Find where the given text appears and provide that cell's center as [x, y] coordinate. 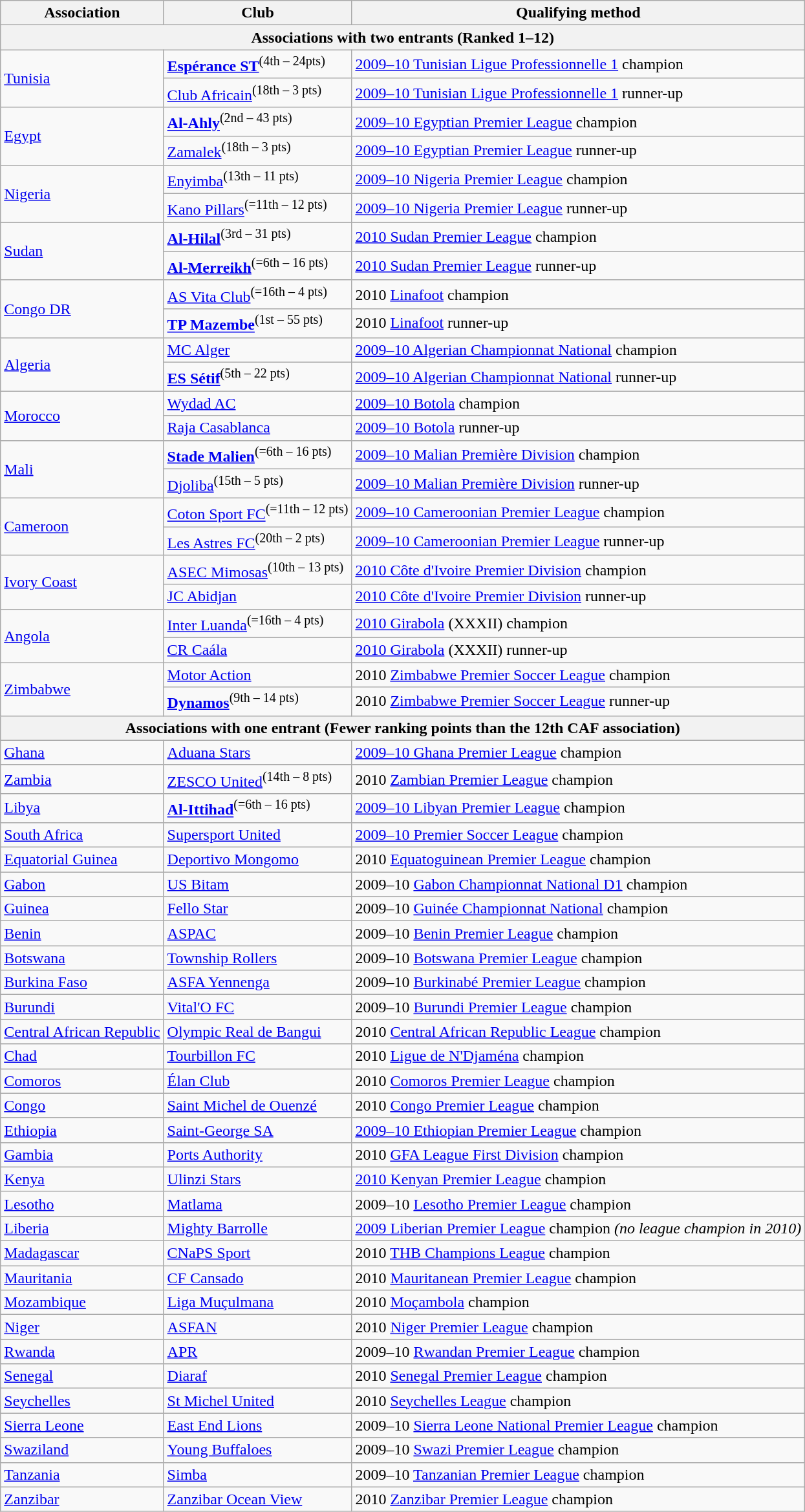
Supersport United [257, 835]
2010 Kenyan Premier League champion [578, 1179]
Senegal [82, 1376]
Egypt [82, 136]
Zanzibar Ocean View [257, 1499]
2010 Côte d'Ivoire Premier Division champion [578, 570]
Fello Star [257, 909]
Deportivo Mongomo [257, 860]
2009–10 Swazi Premier League champion [578, 1450]
2010 Seychelles League champion [578, 1401]
Qualifying method [578, 13]
Equatorial Guinea [82, 860]
Township Rollers [257, 958]
Kano Pillars(=11th – 12 pts) [257, 208]
Élan Club [257, 1081]
CNaPS Sport [257, 1253]
2010 Sudan Premier League champion [578, 237]
Ghana [82, 752]
Burundi [82, 1007]
Botswana [82, 958]
Saint Michel de Ouenzé [257, 1105]
2010 Zimbabwe Premier Soccer League champion [578, 675]
Associations with two entrants (Ranked 1–12) [403, 37]
Comoros [82, 1081]
2010 Moçambola champion [578, 1303]
2010 GFA League First Division champion [578, 1155]
2009–10 Rwandan Premier League champion [578, 1352]
Wydad AC [257, 403]
South Africa [82, 835]
Saint-George SA [257, 1130]
2010 Zanzibar Premier League champion [578, 1499]
Zambia [82, 780]
Club Africain(18th – 3 pts) [257, 93]
2009–10 Ethiopian Premier League champion [578, 1130]
2009–10 Tunisian Ligue Professionnelle 1 runner-up [578, 93]
Coton Sport FC(=11th – 12 pts) [257, 512]
AS Vita Club(=16th – 4 pts) [257, 295]
Nigeria [82, 194]
Zanzibar [82, 1499]
2009–10 Botola runner-up [578, 428]
Al-Hilal(3rd – 31 pts) [257, 237]
Motor Action [257, 675]
Mozambique [82, 1303]
Al-Ittihad(=6th – 16 pts) [257, 808]
St Michel United [257, 1401]
Congo [82, 1105]
Niger [82, 1327]
ASPAC [257, 933]
Rwanda [82, 1352]
East End Lions [257, 1425]
Cameroon [82, 526]
ASFAN [257, 1327]
Benin [82, 933]
Sierra Leone [82, 1425]
Liga Muçulmana [257, 1303]
2010 THB Champions League champion [578, 1253]
2009–10 Botswana Premier League champion [578, 958]
Zamalek(18th – 3 pts) [257, 151]
Chad [82, 1056]
APR [257, 1352]
2009–10 Premier Soccer League champion [578, 835]
2010 Linafoot runner-up [578, 323]
Mighty Barrolle [257, 1228]
2010 Côte d'Ivoire Premier Division runner-up [578, 597]
Swaziland [82, 1450]
Sudan [82, 251]
2010 Girabola (XXXII) runner-up [578, 650]
2009–10 Gabon Championnat National D1 champion [578, 884]
2009–10 Cameroonian Premier League runner-up [578, 542]
2009–10 Cameroonian Premier League champion [578, 512]
2010 Linafoot champion [578, 295]
ZESCO United(14th – 8 pts) [257, 780]
Angola [82, 636]
2009–10 Ghana Premier League champion [578, 752]
MC Alger [257, 350]
Central African Republic [82, 1032]
Association [82, 13]
Madagascar [82, 1253]
US Bitam [257, 884]
Vital'O FC [257, 1007]
Tanzania [82, 1475]
Mali [82, 469]
Les Astres FC(20th – 2 pts) [257, 542]
Simba [257, 1475]
2009–10 Botola champion [578, 403]
Ivory Coast [82, 582]
Ports Authority [257, 1155]
Gabon [82, 884]
2010 Mauritanean Premier League champion [578, 1278]
Al-Ahly(2nd – 43 pts) [257, 122]
Stade Malien(=6th – 16 pts) [257, 455]
2010 Ligue de N'Djaména champion [578, 1056]
Aduana Stars [257, 752]
2009–10 Nigeria Premier League runner-up [578, 208]
Libya [82, 808]
2009–10 Egyptian Premier League champion [578, 122]
2010 Equatoguinean Premier League champion [578, 860]
Ulinzi Stars [257, 1179]
Tourbillon FC [257, 1056]
2009–10 Nigeria Premier League champion [578, 180]
Zimbabwe [82, 689]
Dynamos(9th – 14 pts) [257, 702]
2009–10 Benin Premier League champion [578, 933]
ASFA Yennenga [257, 983]
Morocco [82, 416]
Inter Luanda(=16th – 4 pts) [257, 623]
2009 Liberian Premier League champion (no league champion in 2010) [578, 1228]
CR Caála [257, 650]
2010 Comoros Premier League champion [578, 1081]
2009–10 Guinée Championnat National champion [578, 909]
2010 Zambian Premier League champion [578, 780]
Enyimba(13th – 11 pts) [257, 180]
Djoliba(15th – 5 pts) [257, 484]
ASEC Mimosas(10th – 13 pts) [257, 570]
Liberia [82, 1228]
2010 Zimbabwe Premier Soccer League runner-up [578, 702]
Diaraf [257, 1376]
2009–10 Algerian Championnat National champion [578, 350]
Gambia [82, 1155]
2009–10 Tanzanian Premier League champion [578, 1475]
2010 Niger Premier League champion [578, 1327]
Espérance ST(4th – 24pts) [257, 65]
Tunisia [82, 79]
Congo DR [82, 309]
2010 Senegal Premier League champion [578, 1376]
2009–10 Libyan Premier League champion [578, 808]
Lesotho [82, 1204]
Seychelles [82, 1401]
2010 Central African Republic League champion [578, 1032]
ES Sétif(5th – 22 pts) [257, 376]
2009–10 Egyptian Premier League runner-up [578, 151]
Kenya [82, 1179]
2009–10 Lesotho Premier League champion [578, 1204]
Al-Merreikh(=6th – 16 pts) [257, 266]
2010 Sudan Premier League runner-up [578, 266]
2009–10 Sierra Leone National Premier League champion [578, 1425]
Matlama [257, 1204]
JC Abidjan [257, 597]
Ethiopia [82, 1130]
Young Buffaloes [257, 1450]
Algeria [82, 365]
Associations with one entrant (Fewer ranking points than the 12th CAF association) [403, 728]
2009–10 Malian Première Division champion [578, 455]
Burkina Faso [82, 983]
CF Cansado [257, 1278]
2009–10 Burkinabé Premier League champion [578, 983]
2010 Congo Premier League champion [578, 1105]
Mauritania [82, 1278]
2009–10 Burundi Premier League champion [578, 1007]
Guinea [82, 909]
Olympic Real de Bangui [257, 1032]
Club [257, 13]
Raja Casablanca [257, 428]
2010 Girabola (XXXII) champion [578, 623]
2009–10 Algerian Championnat National runner-up [578, 376]
2009–10 Tunisian Ligue Professionnelle 1 champion [578, 65]
TP Mazembe(1st – 55 pts) [257, 323]
2009–10 Malian Première Division runner-up [578, 484]
